Find where the given text appears and provide that cell's center as [x, y] coordinate. 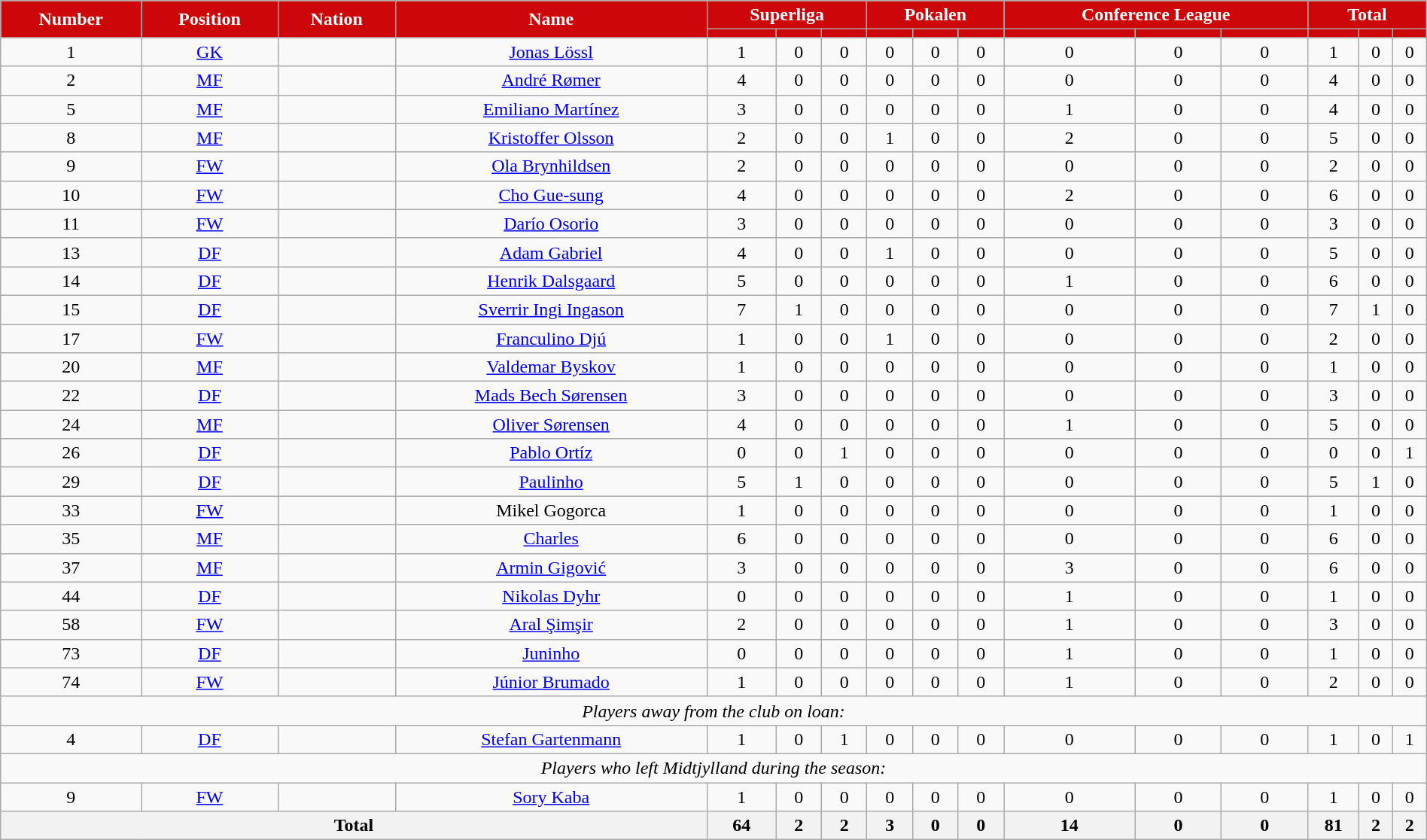
Position [210, 20]
Darío Osorio [551, 224]
26 [71, 453]
81 [1334, 826]
Stefan Gartenmann [551, 739]
Nikolas Dyhr [551, 596]
Juninho [551, 653]
Players who left Midtjylland during the season: [713, 768]
44 [71, 596]
Conference League [1156, 15]
Charles [551, 539]
33 [71, 510]
15 [71, 309]
Adam Gabriel [551, 252]
Mads Bech Sørensen [551, 396]
Number [71, 20]
24 [71, 425]
Paulinho [551, 482]
37 [71, 568]
Nation [336, 20]
Mikel Gogorca [551, 510]
Armin Gigović [551, 568]
29 [71, 482]
Ola Brynhildsen [551, 166]
GK [210, 52]
64 [741, 826]
Name [551, 20]
10 [71, 195]
Sverrir Ingi Ingason [551, 309]
André Rømer [551, 81]
Pokalen [936, 15]
Jonas Lössl [551, 52]
58 [71, 625]
8 [71, 138]
Pablo Ortíz [551, 453]
Franculino Djú [551, 338]
Valdemar Byskov [551, 367]
Cho Gue-sung [551, 195]
Oliver Sørensen [551, 425]
13 [71, 252]
11 [71, 224]
35 [71, 539]
Henrik Dalsgaard [551, 281]
Emiliano Martínez [551, 109]
74 [71, 682]
Aral Şimşir [551, 625]
17 [71, 338]
Kristoffer Olsson [551, 138]
22 [71, 396]
20 [71, 367]
Júnior Brumado [551, 682]
Players away from the club on loan: [713, 711]
Sory Kaba [551, 797]
Superliga [787, 15]
73 [71, 653]
